Output the [x, y] coordinate of the center of the cell containing the given text.  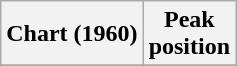
Chart (1960) [72, 34]
Peakposition [189, 34]
